Find where the given text appears and provide that cell's center as (x, y) coordinate. 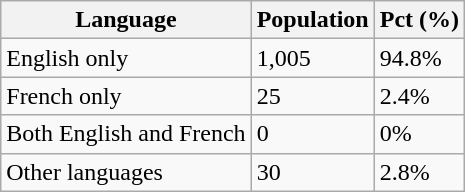
2.4% (419, 96)
25 (312, 96)
Population (312, 20)
Both English and French (126, 134)
1,005 (312, 58)
French only (126, 96)
Other languages (126, 172)
0% (419, 134)
Language (126, 20)
Pct (%) (419, 20)
English only (126, 58)
0 (312, 134)
94.8% (419, 58)
30 (312, 172)
2.8% (419, 172)
